Identify which cell holds the provided text, then report its (x, y) central coordinate. 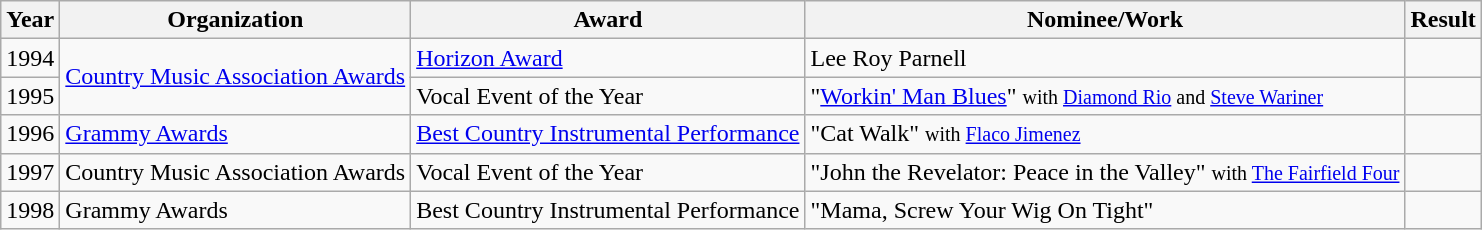
Organization (236, 20)
"John the Revelator: Peace in the Valley" with The Fairfield Four (1105, 172)
Result (1443, 20)
Nominee/Work (1105, 20)
1996 (30, 134)
1997 (30, 172)
"Cat Walk" with Flaco Jimenez (1105, 134)
Horizon Award (608, 58)
Year (30, 20)
Lee Roy Parnell (1105, 58)
"Mama, Screw Your Wig On Tight" (1105, 210)
1998 (30, 210)
1994 (30, 58)
Award (608, 20)
"Workin' Man Blues" with Diamond Rio and Steve Wariner (1105, 96)
1995 (30, 96)
